Return (X, Y) of the center of cell containing provided text 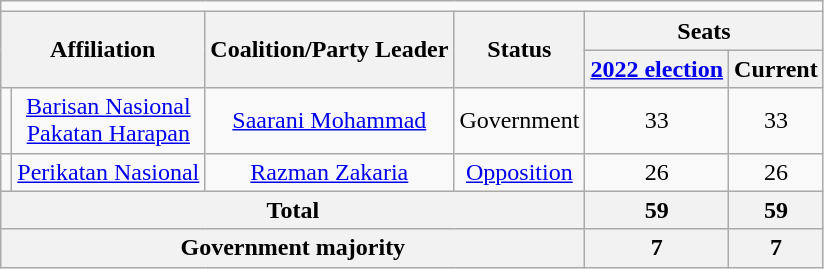
Barisan Nasional Pakatan Harapan (108, 120)
Affiliation (103, 50)
Government majority (293, 248)
Total (293, 210)
Coalition/Party Leader (330, 50)
Government (520, 120)
Status (520, 50)
Perikatan Nasional (108, 172)
Seats (704, 31)
2022 election (657, 69)
Current (776, 69)
Opposition (520, 172)
Razman Zakaria (330, 172)
Saarani Mohammad (330, 120)
